From the cell containing the given text, extract its center point as (X, Y) coordinate. 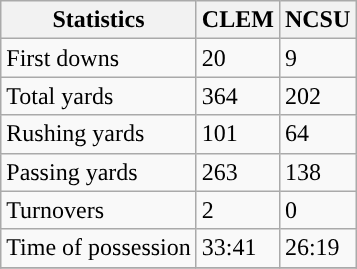
26:19 (317, 248)
Time of possession (99, 248)
263 (238, 172)
Rushing yards (99, 134)
Turnovers (99, 210)
20 (238, 58)
33:41 (238, 248)
138 (317, 172)
364 (238, 96)
64 (317, 134)
First downs (99, 58)
CLEM (238, 20)
NCSU (317, 20)
Passing yards (99, 172)
Total yards (99, 96)
101 (238, 134)
9 (317, 58)
Statistics (99, 20)
2 (238, 210)
202 (317, 96)
0 (317, 210)
